From the cell containing the given text, extract its center point as (x, y) coordinate. 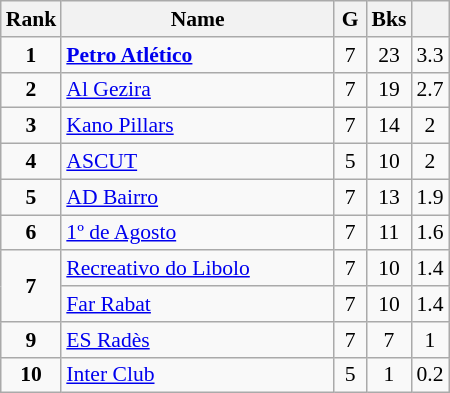
1º de Agosto (198, 233)
4 (32, 162)
23 (390, 55)
11 (390, 233)
1.6 (430, 233)
Al Gezira (198, 90)
14 (390, 126)
Bks (390, 19)
Recreativo do Libolo (198, 269)
ASCUT (198, 162)
Petro Atlético (198, 55)
9 (32, 340)
Name (198, 19)
G (350, 19)
AD Bairro (198, 197)
6 (32, 233)
Rank (32, 19)
0.2 (430, 375)
2.7 (430, 90)
Inter Club (198, 375)
13 (390, 197)
Kano Pillars (198, 126)
19 (390, 90)
3 (32, 126)
Far Rabat (198, 304)
1.9 (430, 197)
3.3 (430, 55)
ES Radès (198, 340)
